Output the [x, y] coordinate of the center of the cell containing the given text.  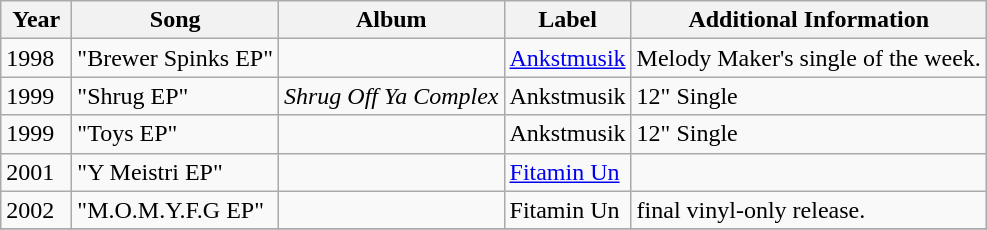
"Brewer Spinks EP" [176, 58]
Song [176, 20]
1998 [36, 58]
Shrug Off Ya Complex [391, 96]
2001 [36, 172]
Album [391, 20]
"M.O.M.Y.F.G EP" [176, 210]
Year [36, 20]
Label [568, 20]
final vinyl-only release. [808, 210]
Melody Maker's single of the week. [808, 58]
Additional Information [808, 20]
"Y Meistri EP" [176, 172]
2002 [36, 210]
"Shrug EP" [176, 96]
"Toys EP" [176, 134]
